For the text-containing cell, return its midpoint in [x, y] coordinate format. 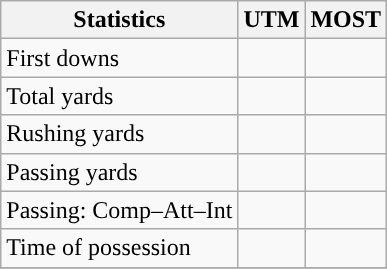
First downs [120, 58]
Total yards [120, 96]
Time of possession [120, 248]
MOST [346, 20]
UTM [272, 20]
Passing yards [120, 172]
Rushing yards [120, 134]
Passing: Comp–Att–Int [120, 210]
Statistics [120, 20]
